Capture the cell that displays the provided text and extract its [x, y] central coordinate. 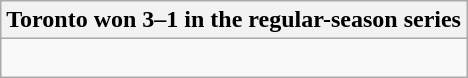
Toronto won 3–1 in the regular-season series [234, 20]
